Search for the cell housing the specified text and yield its (X, Y) center coordinate. 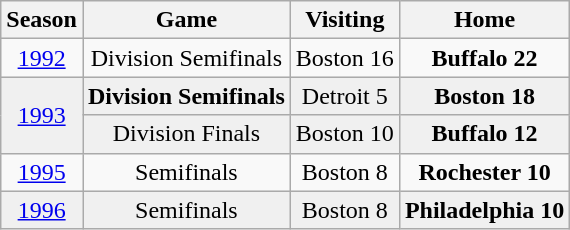
Visiting (344, 20)
1992 (42, 58)
1996 (42, 210)
Season (42, 20)
Boston 18 (484, 96)
Division Finals (186, 134)
Buffalo 22 (484, 58)
Boston 16 (344, 58)
Boston 10 (344, 134)
1995 (42, 172)
Buffalo 12 (484, 134)
1993 (42, 115)
Detroit 5 (344, 96)
Home (484, 20)
Philadelphia 10 (484, 210)
Game (186, 20)
Rochester 10 (484, 172)
